Search for the cell housing the specified text and yield its [X, Y] center coordinate. 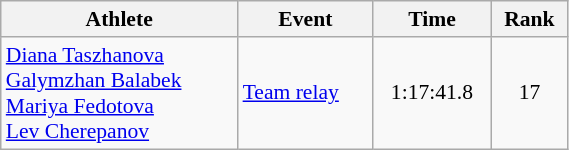
17 [530, 93]
Team relay [306, 93]
1:17:41.8 [432, 93]
Diana TaszhanovaGalymzhan BalabekMariya FedotovaLev Cherepanov [120, 93]
Rank [530, 19]
Time [432, 19]
Event [306, 19]
Athlete [120, 19]
